Determine the [x, y] coordinate at the center of the cell enclosing the given text.  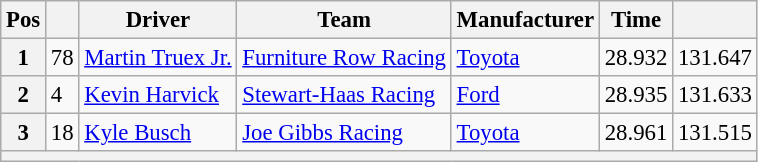
Manufacturer [525, 20]
28.932 [636, 58]
2 [24, 95]
Team [344, 20]
Kevin Harvick [158, 95]
1 [24, 58]
Time [636, 20]
Kyle Busch [158, 133]
28.961 [636, 133]
Driver [158, 20]
Pos [24, 20]
3 [24, 133]
Stewart-Haas Racing [344, 95]
28.935 [636, 95]
Ford [525, 95]
18 [62, 133]
131.633 [716, 95]
Furniture Row Racing [344, 58]
131.515 [716, 133]
Martin Truex Jr. [158, 58]
78 [62, 58]
Joe Gibbs Racing [344, 133]
4 [62, 95]
131.647 [716, 58]
